Identify which cell holds the provided text, then report its (x, y) central coordinate. 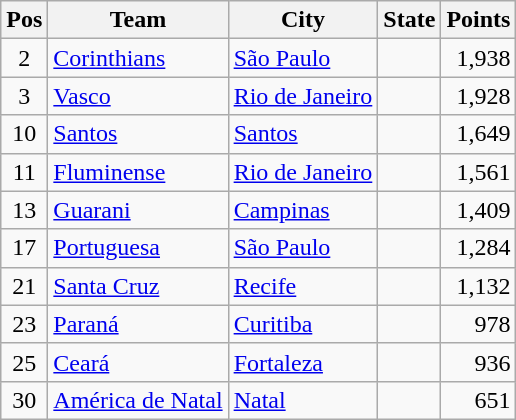
Points (478, 20)
651 (478, 400)
1,561 (478, 172)
23 (24, 324)
Ceará (138, 362)
978 (478, 324)
Campinas (303, 210)
3 (24, 96)
Portuguesa (138, 248)
1,928 (478, 96)
Santa Cruz (138, 286)
Pos (24, 20)
City (303, 20)
1,409 (478, 210)
1,132 (478, 286)
State (410, 20)
10 (24, 134)
América de Natal (138, 400)
Curitiba (303, 324)
21 (24, 286)
11 (24, 172)
17 (24, 248)
Recife (303, 286)
1,938 (478, 58)
Fluminense (138, 172)
Guarani (138, 210)
2 (24, 58)
1,284 (478, 248)
25 (24, 362)
Paraná (138, 324)
Fortaleza (303, 362)
Corinthians (138, 58)
Natal (303, 400)
30 (24, 400)
Team (138, 20)
936 (478, 362)
13 (24, 210)
1,649 (478, 134)
Vasco (138, 96)
